Determine the (x, y) coordinate at the center of the cell enclosing the given text.  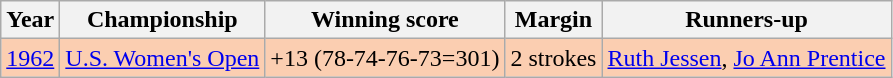
Margin (554, 20)
2 strokes (554, 58)
Winning score (385, 20)
Championship (162, 20)
+13 (78-74-76-73=301) (385, 58)
Ruth Jessen, Jo Ann Prentice (746, 58)
U.S. Women's Open (162, 58)
1962 (30, 58)
Runners-up (746, 20)
Year (30, 20)
